Detect which cell encompasses the target text, then output its (x, y) center coordinate. 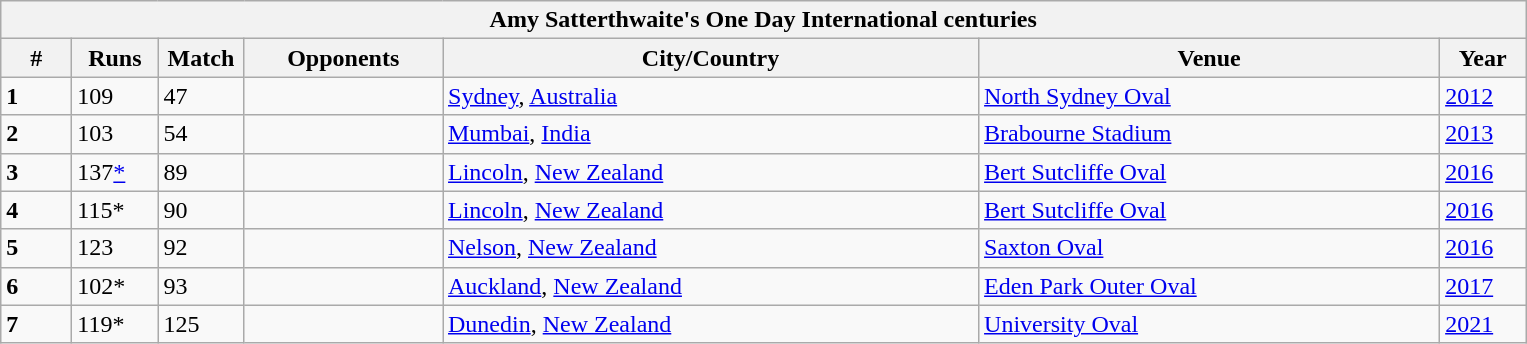
Dunedin, New Zealand (710, 324)
Venue (1210, 58)
Brabourne Stadium (1210, 134)
Year (1483, 58)
125 (201, 324)
Auckland, New Zealand (710, 286)
Mumbai, India (710, 134)
103 (115, 134)
6 (36, 286)
109 (115, 96)
Opponents (344, 58)
Amy Satterthwaite's One Day International centuries (764, 20)
2013 (1483, 134)
7 (36, 324)
2 (36, 134)
123 (115, 248)
47 (201, 96)
University Oval (1210, 324)
Nelson, New Zealand (710, 248)
3 (36, 172)
Eden Park Outer Oval (1210, 286)
# (36, 58)
2017 (1483, 286)
1 (36, 96)
4 (36, 210)
93 (201, 286)
137* (115, 172)
5 (36, 248)
Match (201, 58)
Sydney, Australia (710, 96)
119* (115, 324)
90 (201, 210)
102* (115, 286)
92 (201, 248)
Runs (115, 58)
2012 (1483, 96)
89 (201, 172)
54 (201, 134)
City/Country (710, 58)
115* (115, 210)
2021 (1483, 324)
North Sydney Oval (1210, 96)
Saxton Oval (1210, 248)
